Locate the cell with the specified text and output its (x, y) center coordinate. 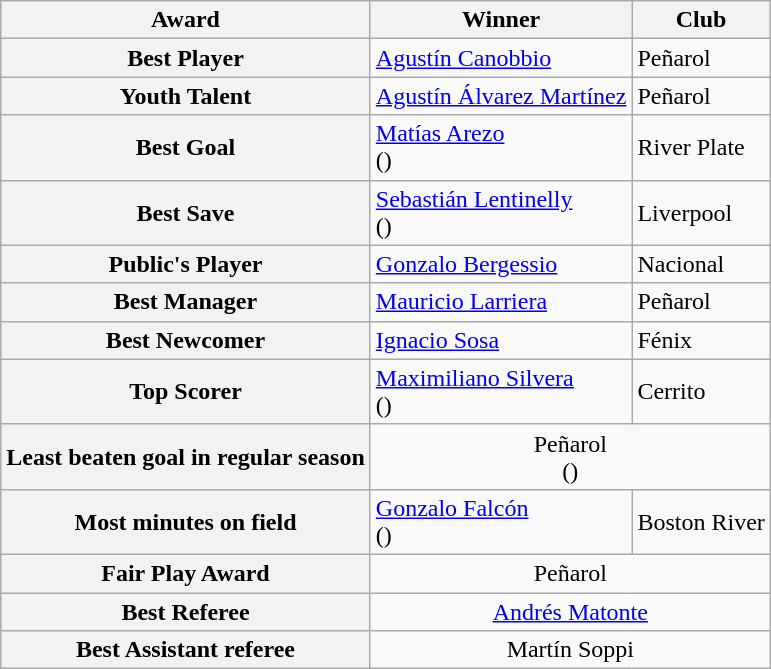
Sebastián Lentinelly() (501, 212)
Cerrito (701, 392)
Mauricio Larriera (501, 302)
Nacional (701, 264)
Agustín Álvarez Martínez (501, 96)
Most minutes on field (186, 522)
Agustín Canobbio (501, 58)
Liverpool (701, 212)
Youth Talent (186, 96)
Best Player (186, 58)
Best Goal (186, 148)
Ignacio Sosa (501, 340)
Least beaten goal in regular season (186, 456)
Peñarol() (570, 456)
Maximiliano Silvera() (501, 392)
Fénix (701, 340)
Best Assistant referee (186, 650)
Award (186, 20)
Martín Soppi (570, 650)
Best Newcomer (186, 340)
Fair Play Award (186, 573)
Andrés Matonte (570, 611)
Top Scorer (186, 392)
Best Save (186, 212)
Gonzalo Bergessio (501, 264)
Boston River (701, 522)
Winner (501, 20)
Matías Arezo() (501, 148)
Public's Player (186, 264)
Gonzalo Falcón() (501, 522)
Best Referee (186, 611)
River Plate (701, 148)
Club (701, 20)
Best Manager (186, 302)
